Pinpoint the cell where the given text exists, returning its (x, y) midpoint coordinate. 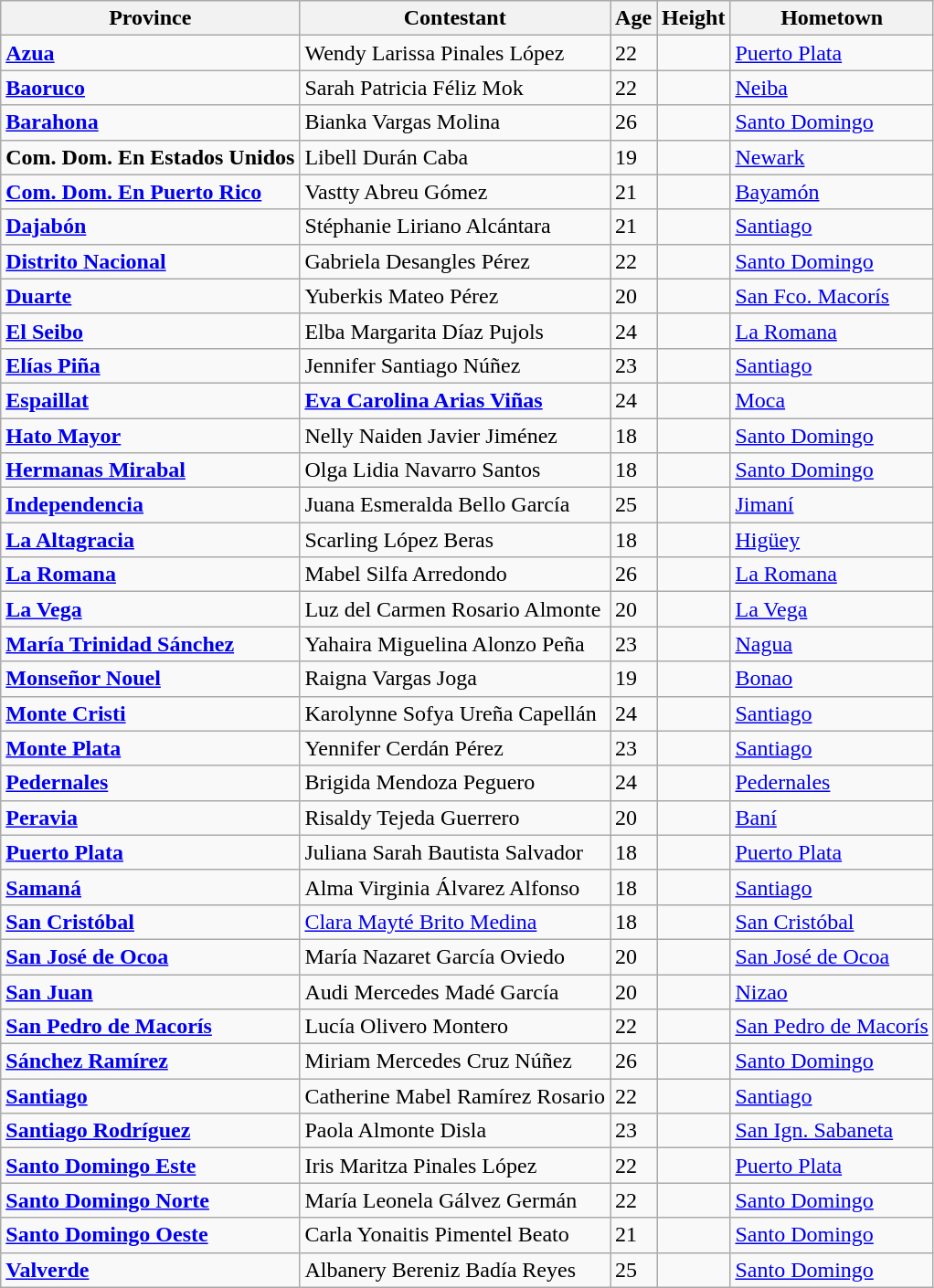
Elías Piña (150, 365)
San Fco. Macorís (832, 296)
Newark (832, 157)
Age (634, 18)
Neiba (832, 88)
Raigna Vargas Joga (455, 679)
Hometown (832, 18)
Albanery Bereniz Badía Reyes (455, 1270)
Stéphanie Liriano Alcántara (455, 227)
María Trinidad Sánchez (150, 644)
Espaillat (150, 400)
Elba Margarita Díaz Pujols (455, 331)
Gabriela Desangles Pérez (455, 261)
Barahona (150, 122)
Nizao (832, 991)
Bayamón (832, 192)
Sarah Patricia Féliz Mok (455, 88)
Distrito Nacional (150, 261)
Wendy Larissa Pinales López (455, 53)
Iris Maritza Pinales López (455, 1166)
Valverde (150, 1270)
Juana Esmeralda Bello García (455, 505)
Luz del Carmen Rosario Almonte (455, 609)
Catherine Mabel Ramírez Rosario (455, 1096)
Sánchez Ramírez (150, 1061)
Higüey (832, 540)
Province (150, 18)
Audi Mercedes Madé García (455, 991)
Bonao (832, 679)
Com. Dom. En Puerto Rico (150, 192)
Miriam Mercedes Cruz Núñez (455, 1061)
Vastty Abreu Gómez (455, 192)
Santo Domingo Oeste (150, 1235)
Scarling López Beras (455, 540)
Santo Domingo Este (150, 1166)
Baní (832, 818)
Libell Durán Caba (455, 157)
María Nazaret García Oviedo (455, 956)
Santiago Rodríguez (150, 1131)
Bianka Vargas Molina (455, 122)
Monte Cristi (150, 713)
Height (694, 18)
San Juan (150, 991)
Nagua (832, 644)
Juliana Sarah Bautista Salvador (455, 852)
Com. Dom. En Estados Unidos (150, 157)
Clara Mayté Brito Medina (455, 922)
Azua (150, 53)
Samaná (150, 887)
Hermanas Mirabal (150, 470)
San Ign. Sabaneta (832, 1131)
Contestant (455, 18)
Jennifer Santiago Núñez (455, 365)
Mabel Silfa Arredondo (455, 575)
Dajabón (150, 227)
Brigida Mendoza Peguero (455, 783)
Carla Yonaitis Pimentel Beato (455, 1235)
La Altagracia (150, 540)
Jimaní (832, 505)
Yennifer Cerdán Pérez (455, 748)
María Leonela Gálvez Germán (455, 1200)
Alma Virginia Álvarez Alfonso (455, 887)
Hato Mayor (150, 436)
Eva Carolina Arias Viñas (455, 400)
Yuberkis Mateo Pérez (455, 296)
Moca (832, 400)
Baoruco (150, 88)
Independencia (150, 505)
Monseñor Nouel (150, 679)
Risaldy Tejeda Guerrero (455, 818)
El Seibo (150, 331)
Karolynne Sofya Ureña Capellán (455, 713)
Santo Domingo Norte (150, 1200)
Monte Plata (150, 748)
Lucía Olivero Montero (455, 1027)
Paola Almonte Disla (455, 1131)
Peravia (150, 818)
Duarte (150, 296)
Olga Lidia Navarro Santos (455, 470)
Yahaira Miguelina Alonzo Peña (455, 644)
Nelly Naiden Javier Jiménez (455, 436)
